Capture the cell that displays the provided text and extract its (x, y) central coordinate. 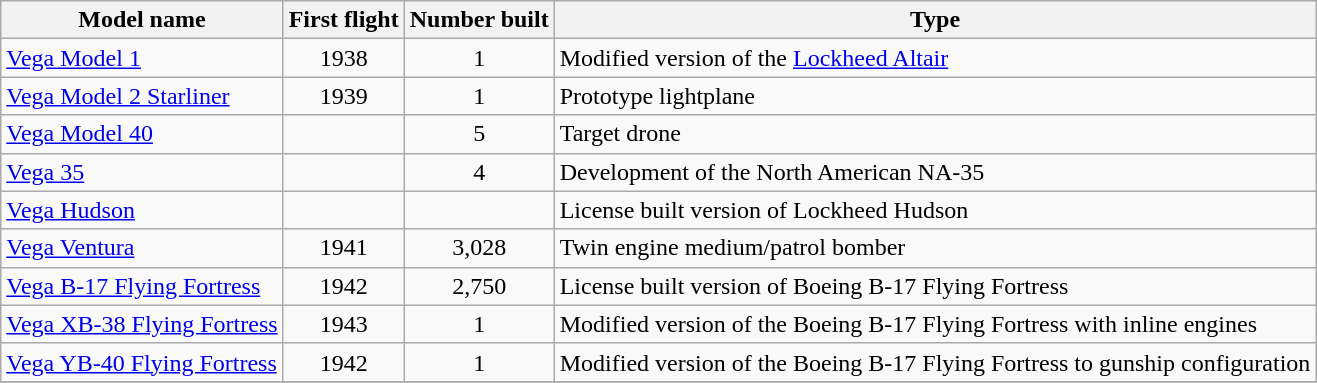
Modified version of the Lockheed Altair (935, 58)
Modified version of the Boeing B-17 Flying Fortress to gunship configuration (935, 362)
Vega XB-38 Flying Fortress (142, 324)
Modified version of the Boeing B-17 Flying Fortress with inline engines (935, 324)
1943 (344, 324)
Model name (142, 20)
Vega YB-40 Flying Fortress (142, 362)
1941 (344, 248)
Twin engine medium/patrol bomber (935, 248)
Vega Model 40 (142, 134)
Vega 35 (142, 172)
License built version of Lockheed Hudson (935, 210)
Vega Model 2 Starliner (142, 96)
Prototype lightplane (935, 96)
4 (479, 172)
Development of the North American NA-35 (935, 172)
2,750 (479, 286)
Vega B-17 Flying Fortress (142, 286)
Vega Ventura (142, 248)
Vega Hudson (142, 210)
Vega Model 1 (142, 58)
Target drone (935, 134)
Type (935, 20)
Number built (479, 20)
License built version of Boeing B-17 Flying Fortress (935, 286)
1938 (344, 58)
First flight (344, 20)
1939 (344, 96)
3,028 (479, 248)
5 (479, 134)
